Scan for the cell matching the given text and deliver its (X, Y) coordinate at center. 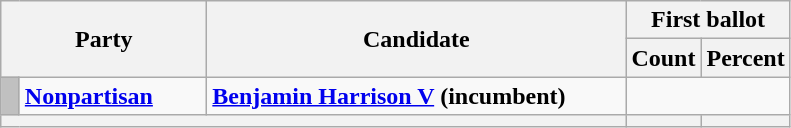
Candidate (416, 39)
Nonpartisan (113, 96)
Percent (746, 58)
Party (104, 39)
Count (664, 58)
First ballot (708, 20)
Benjamin Harrison V (incumbent) (416, 96)
